Find where the given text appears and provide that cell's center as [X, Y] coordinate. 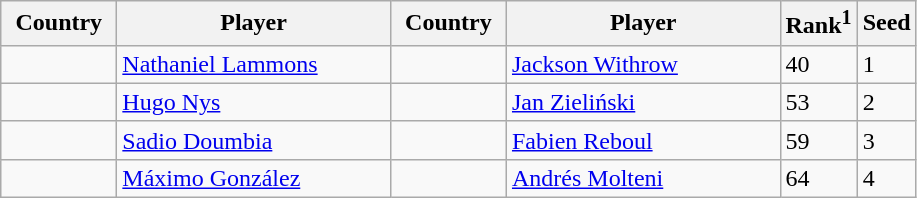
Seed [886, 24]
Máximo González [254, 178]
Hugo Nys [254, 102]
3 [886, 140]
64 [818, 178]
Rank1 [818, 24]
Jackson Withrow [643, 64]
4 [886, 178]
Nathaniel Lammons [254, 64]
2 [886, 102]
40 [818, 64]
Andrés Molteni [643, 178]
59 [818, 140]
Sadio Doumbia [254, 140]
Fabien Reboul [643, 140]
53 [818, 102]
1 [886, 64]
Jan Zieliński [643, 102]
